Determine the (x, y) coordinate at the center of the cell enclosing the given text.  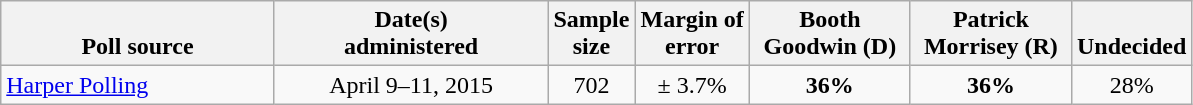
PatrickMorrisey (R) (990, 34)
April 9–11, 2015 (411, 85)
Harper Polling (138, 85)
Date(s)administered (411, 34)
BoothGoodwin (D) (830, 34)
702 (592, 85)
28% (1131, 85)
± 3.7% (692, 85)
Undecided (1131, 34)
Poll source (138, 34)
Margin oferror (692, 34)
Samplesize (592, 34)
